Capture the cell that displays the provided text and extract its (x, y) central coordinate. 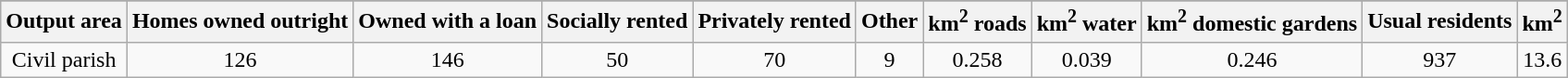
146 (448, 59)
Usual residents (1439, 22)
km2 (1542, 22)
Homes owned outright (240, 22)
Owned with a loan (448, 22)
0.039 (1086, 59)
937 (1439, 59)
km2 domestic gardens (1252, 22)
Privately rented (775, 22)
Other (889, 22)
9 (889, 59)
km2 water (1086, 22)
Civil parish (65, 59)
km2 roads (977, 22)
Output area (65, 22)
Socially rented (618, 22)
0.258 (977, 59)
13.6 (1542, 59)
50 (618, 59)
0.246 (1252, 59)
126 (240, 59)
70 (775, 59)
